Determine the [X, Y] coordinate at the center of the cell enclosing the given text.  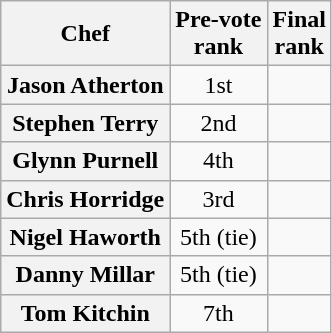
4th [218, 161]
Chris Horridge [86, 199]
Jason Atherton [86, 85]
2nd [218, 123]
7th [218, 313]
Tom Kitchin [86, 313]
1st [218, 85]
Pre-voterank [218, 34]
Glynn Purnell [86, 161]
Stephen Terry [86, 123]
Danny Millar [86, 275]
Nigel Haworth [86, 237]
Finalrank [299, 34]
3rd [218, 199]
Chef [86, 34]
